Locate the cell with the specified text and output its (X, Y) center coordinate. 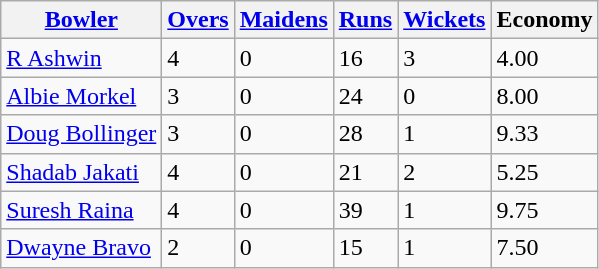
7.50 (544, 248)
4.00 (544, 58)
24 (365, 96)
Economy (544, 20)
Shadab Jakati (82, 172)
Wickets (444, 20)
9.75 (544, 210)
Overs (198, 20)
5.25 (544, 172)
Suresh Raina (82, 210)
8.00 (544, 96)
28 (365, 134)
16 (365, 58)
21 (365, 172)
Runs (365, 20)
9.33 (544, 134)
Maidens (284, 20)
Doug Bollinger (82, 134)
Albie Morkel (82, 96)
Dwayne Bravo (82, 248)
R Ashwin (82, 58)
Bowler (82, 20)
39 (365, 210)
15 (365, 248)
